Identify which cell holds the provided text, then report its [x, y] central coordinate. 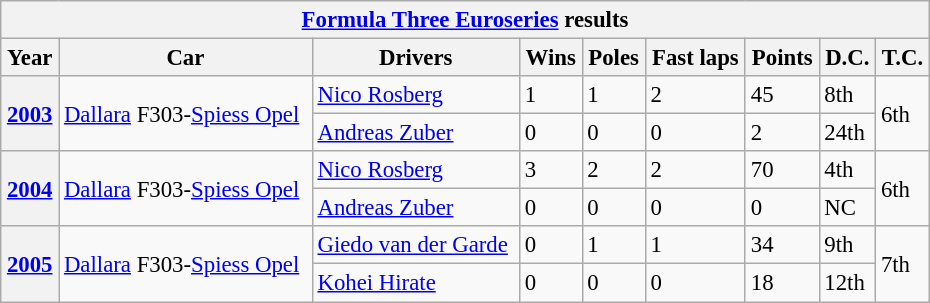
Drivers [416, 58]
Car [186, 58]
24th [848, 133]
Points [782, 58]
NC [848, 208]
2003 [30, 114]
Poles [614, 58]
D.C. [848, 58]
8th [848, 95]
Wins [550, 58]
70 [782, 170]
9th [848, 245]
7th [903, 264]
4th [848, 170]
T.C. [903, 58]
2004 [30, 188]
34 [782, 245]
2005 [30, 264]
Kohei Hirate [416, 283]
45 [782, 95]
Giedo van der Garde [416, 245]
18 [782, 283]
Fast laps [695, 58]
Year [30, 58]
Formula Three Euroseries results [465, 20]
12th [848, 283]
3 [550, 170]
